Detect which cell encompasses the target text, then output its [x, y] center coordinate. 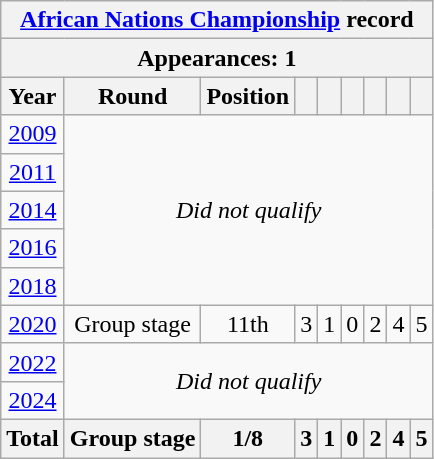
2018 [33, 286]
2016 [33, 248]
Round [132, 96]
11th [248, 324]
African Nations Championship record [217, 20]
2022 [33, 362]
2020 [33, 324]
Year [33, 96]
Appearances: 1 [217, 58]
2009 [33, 134]
2014 [33, 210]
Position [248, 96]
2011 [33, 172]
1/8 [248, 438]
2024 [33, 400]
Total [33, 438]
